Capture the cell that displays the provided text and extract its (X, Y) central coordinate. 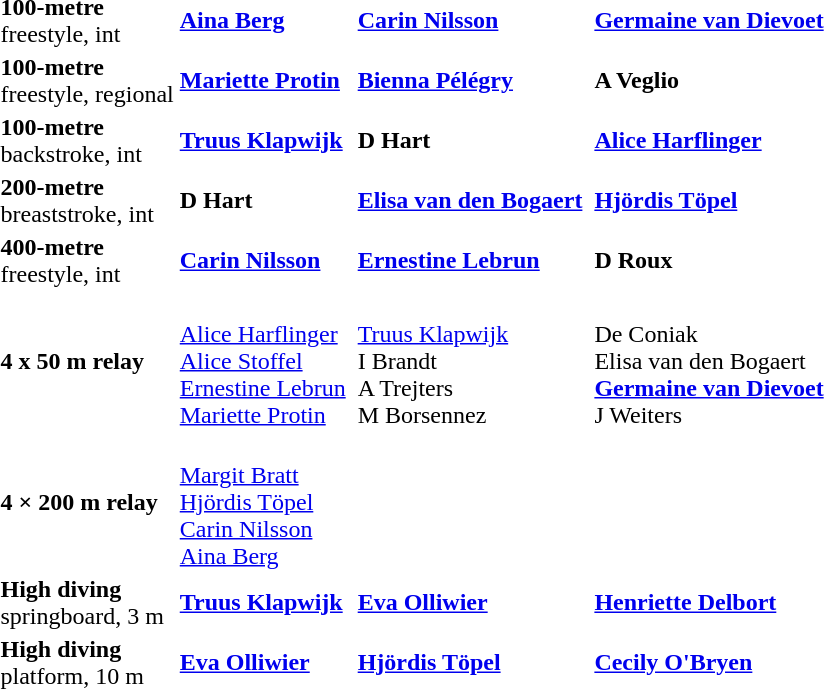
Mariette Protin (262, 80)
Truus Klapwijk I Brandt A Trejters M Borsennez (470, 361)
Margit BrattHjördis TöpelCarin NilssonAina Berg (262, 502)
Eva Olliwier (470, 602)
Elisa van den Bogaert (470, 200)
Carin Nilsson (262, 260)
Alice HarflingerAlice StoffelErnestine LebrunMariette Protin (262, 361)
Bienna Pélégry (470, 80)
Ernestine Lebrun (470, 260)
